Output the [X, Y] coordinate of the center of the cell containing the given text.  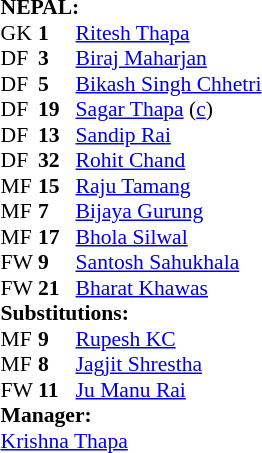
Substitutions: [132, 313]
7 [57, 211]
8 [57, 365]
13 [57, 135]
Biraj Maharjan [169, 59]
Bhola Silwal [169, 237]
19 [57, 109]
Manager: [132, 415]
Sagar Thapa (c) [169, 109]
Raju Tamang [169, 186]
11 [57, 390]
Sandip Rai [169, 135]
17 [57, 237]
5 [57, 84]
Rupesh KC [169, 339]
Jagjit Shrestha [169, 365]
32 [57, 161]
GK [20, 33]
15 [57, 186]
Ju Manu Rai [169, 390]
Rohit Chand [169, 161]
1 [57, 33]
Bijaya Gurung [169, 211]
Santosh Sahukhala [169, 263]
Ritesh Thapa [169, 33]
Bharat Khawas [169, 288]
3 [57, 59]
21 [57, 288]
Bikash Singh Chhetri [169, 84]
